Find where the given text appears and provide that cell's center as (X, Y) coordinate. 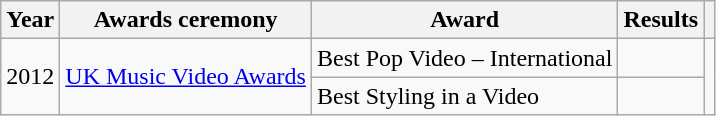
Results (661, 20)
Award (464, 20)
Awards ceremony (186, 20)
Best Styling in a Video (464, 96)
UK Music Video Awards (186, 77)
Year (30, 20)
2012 (30, 77)
Best Pop Video – International (464, 58)
